Determine the [X, Y] coordinate at the center of the cell enclosing the given text.  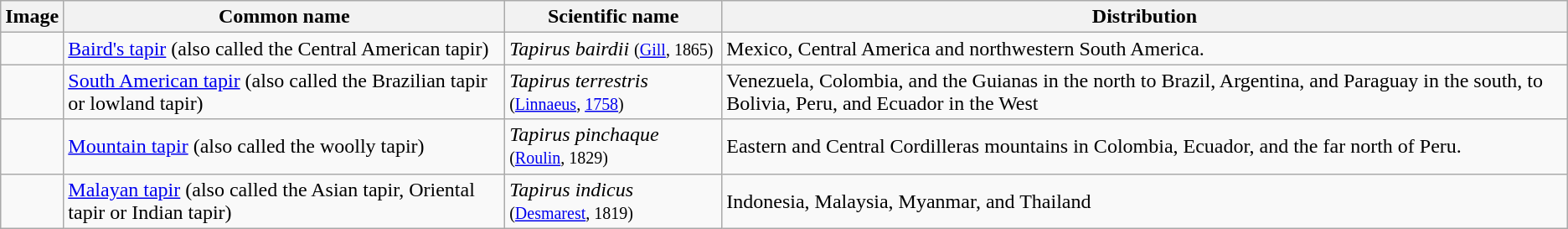
Tapirus terrestris (Linnaeus, 1758) [613, 92]
Common name [285, 17]
Mexico, Central America and northwestern South America. [1144, 49]
Tapirus pinchaque (Roulin, 1829) [613, 146]
Eastern and Central Cordilleras mountains in Colombia, Ecuador, and the far north of Peru. [1144, 146]
Tapirus indicus (Desmarest, 1819) [613, 201]
Distribution [1144, 17]
Venezuela, Colombia, and the Guianas in the north to Brazil, Argentina, and Paraguay in the south, to Bolivia, Peru, and Ecuador in the West [1144, 92]
Mountain tapir (also called the woolly tapir) [285, 146]
Scientific name [613, 17]
Tapirus bairdii (Gill, 1865) [613, 49]
Indonesia, Malaysia, Myanmar, and Thailand [1144, 201]
South American tapir (also called the Brazilian tapir or lowland tapir) [285, 92]
Image [32, 17]
Baird's tapir (also called the Central American tapir) [285, 49]
Malayan tapir (also called the Asian tapir, Oriental tapir or Indian tapir) [285, 201]
